Extract the [X, Y] coordinate from the center of the cell holding the provided text.  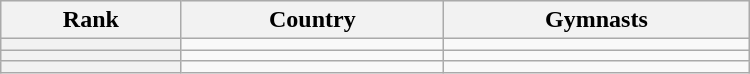
Gymnasts [597, 20]
Rank [91, 20]
Country [312, 20]
